Extract the [X, Y] coordinate from the center of the cell holding the provided text.  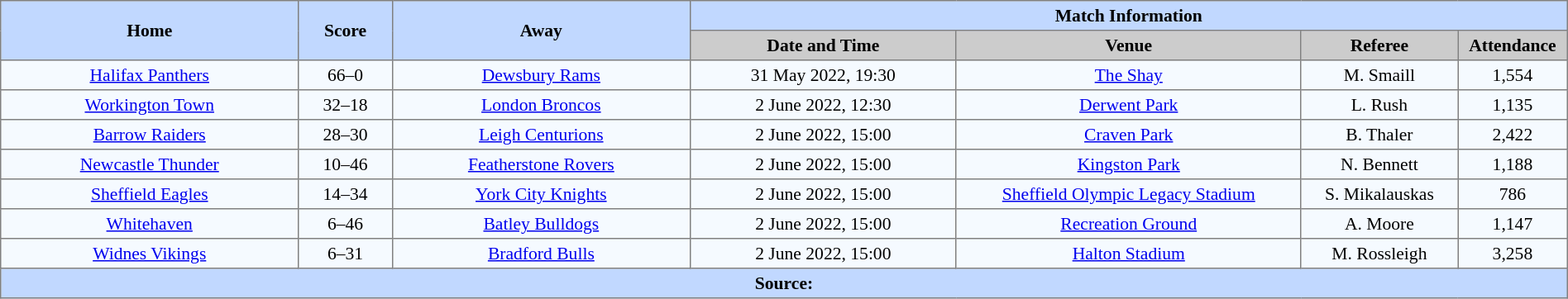
S. Mikalauskas [1379, 194]
Home [150, 31]
1,188 [1513, 164]
66–0 [346, 75]
Source: [784, 283]
Dewsbury Rams [541, 75]
Leigh Centurions [541, 135]
1,554 [1513, 75]
2,422 [1513, 135]
Barrow Raiders [150, 135]
Away [541, 31]
2 June 2022, 12:30 [823, 105]
1,135 [1513, 105]
Halifax Panthers [150, 75]
1,147 [1513, 224]
B. Thaler [1379, 135]
Halton Stadium [1128, 254]
Newcastle Thunder [150, 164]
14–34 [346, 194]
Bradford Bulls [541, 254]
Referee [1379, 45]
L. Rush [1379, 105]
Kingston Park [1128, 164]
32–18 [346, 105]
York City Knights [541, 194]
28–30 [346, 135]
Date and Time [823, 45]
3,258 [1513, 254]
10–46 [346, 164]
786 [1513, 194]
Featherstone Rovers [541, 164]
N. Bennett [1379, 164]
Match Information [1128, 16]
6–46 [346, 224]
Score [346, 31]
Recreation Ground [1128, 224]
31 May 2022, 19:30 [823, 75]
Attendance [1513, 45]
6–31 [346, 254]
Whitehaven [150, 224]
Craven Park [1128, 135]
Widnes Vikings [150, 254]
A. Moore [1379, 224]
Workington Town [150, 105]
Venue [1128, 45]
Batley Bulldogs [541, 224]
Sheffield Olympic Legacy Stadium [1128, 194]
M. Rossleigh [1379, 254]
Derwent Park [1128, 105]
London Broncos [541, 105]
M. Smaill [1379, 75]
Sheffield Eagles [150, 194]
The Shay [1128, 75]
